From the cell containing the given text, extract its center point as (x, y) coordinate. 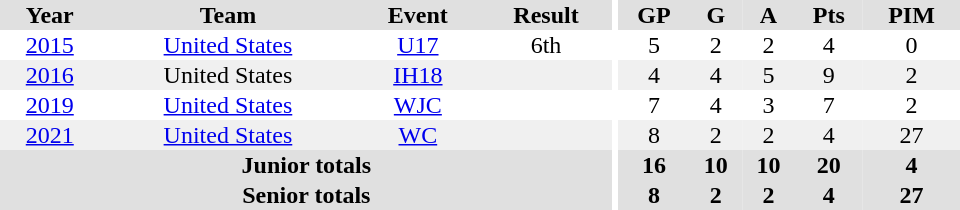
20 (829, 165)
U17 (418, 45)
WC (418, 135)
2016 (50, 75)
Pts (829, 15)
2021 (50, 135)
GP (654, 15)
Junior totals (306, 165)
0 (912, 45)
16 (654, 165)
Result (546, 15)
Team (228, 15)
2015 (50, 45)
A (768, 15)
9 (829, 75)
6th (546, 45)
Year (50, 15)
G (716, 15)
3 (768, 105)
PIM (912, 15)
Senior totals (306, 195)
2019 (50, 105)
IH18 (418, 75)
WJC (418, 105)
Event (418, 15)
